Identify which cell holds the provided text, then report its (X, Y) central coordinate. 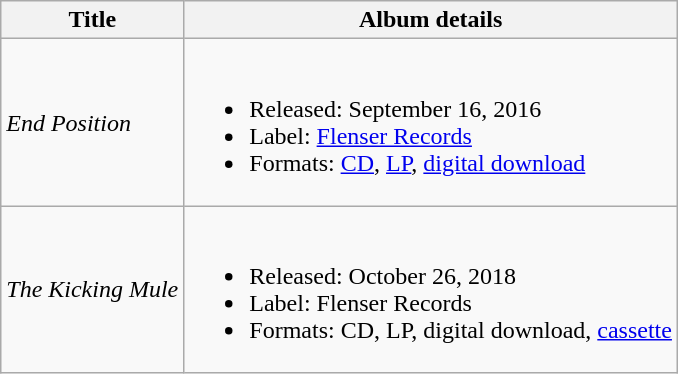
Released: September 16, 2016Label: Flenser RecordsFormats: CD, LP, digital download (431, 122)
Released: October 26, 2018Label: Flenser RecordsFormats: CD, LP, digital download, cassette (431, 290)
Album details (431, 20)
End Position (92, 122)
Title (92, 20)
The Kicking Mule (92, 290)
